Provide the (x, y) coordinate of the cell's center where the given text is located.  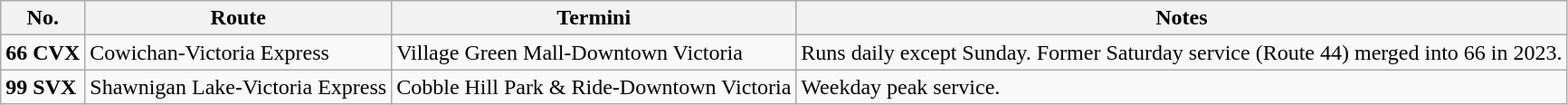
Notes (1182, 18)
66 CVX (43, 52)
Runs daily except Sunday. Former Saturday service (Route 44) merged into 66 in 2023. (1182, 52)
99 SVX (43, 87)
Cobble Hill Park & Ride-Downtown Victoria (594, 87)
Village Green Mall-Downtown Victoria (594, 52)
Termini (594, 18)
Route (239, 18)
Shawnigan Lake-Victoria Express (239, 87)
No. (43, 18)
Weekday peak service. (1182, 87)
Cowichan-Victoria Express (239, 52)
